Identify which cell holds the provided text, then report its (X, Y) central coordinate. 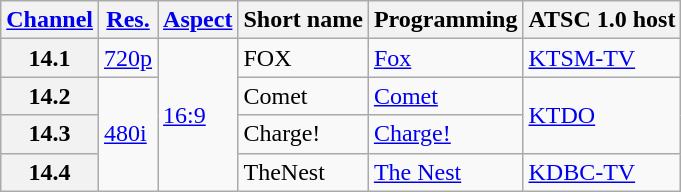
14.3 (50, 134)
720p (128, 58)
480i (128, 134)
Res. (128, 20)
14.2 (50, 96)
The Nest (446, 172)
14.1 (50, 58)
Channel (50, 20)
KTSM-TV (602, 58)
KTDO (602, 115)
14.4 (50, 172)
TheNest (303, 172)
16:9 (198, 115)
Fox (446, 58)
Programming (446, 20)
ATSC 1.0 host (602, 20)
FOX (303, 58)
Aspect (198, 20)
Short name (303, 20)
KDBC-TV (602, 172)
